Scan for the cell matching the given text and deliver its [x, y] coordinate at center. 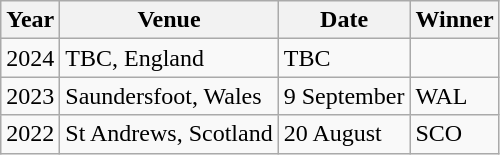
2023 [30, 96]
2024 [30, 58]
9 September [344, 96]
2022 [30, 134]
Date [344, 20]
Saundersfoot, Wales [169, 96]
TBC [344, 58]
20 August [344, 134]
St Andrews, Scotland [169, 134]
Venue [169, 20]
TBC, England [169, 58]
WAL [454, 96]
SCO [454, 134]
Year [30, 20]
Winner [454, 20]
